From the cell containing the given text, extract its center point as (x, y) coordinate. 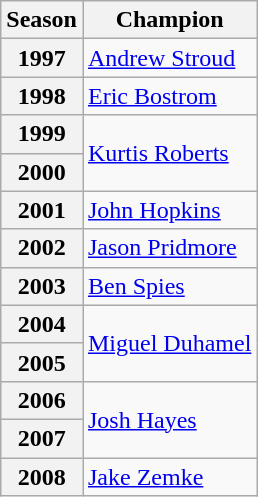
2001 (42, 210)
Josh Hayes (169, 419)
2004 (42, 324)
Ben Spies (169, 286)
Eric Bostrom (169, 96)
Andrew Stroud (169, 58)
Season (42, 20)
2000 (42, 172)
2007 (42, 438)
John Hopkins (169, 210)
2008 (42, 477)
1997 (42, 58)
Jake Zemke (169, 477)
2006 (42, 400)
2002 (42, 248)
Jason Pridmore (169, 248)
1998 (42, 96)
Miguel Duhamel (169, 343)
Kurtis Roberts (169, 153)
2003 (42, 286)
2005 (42, 362)
1999 (42, 134)
Champion (169, 20)
